Find where the given text appears and provide that cell's center as (x, y) coordinate. 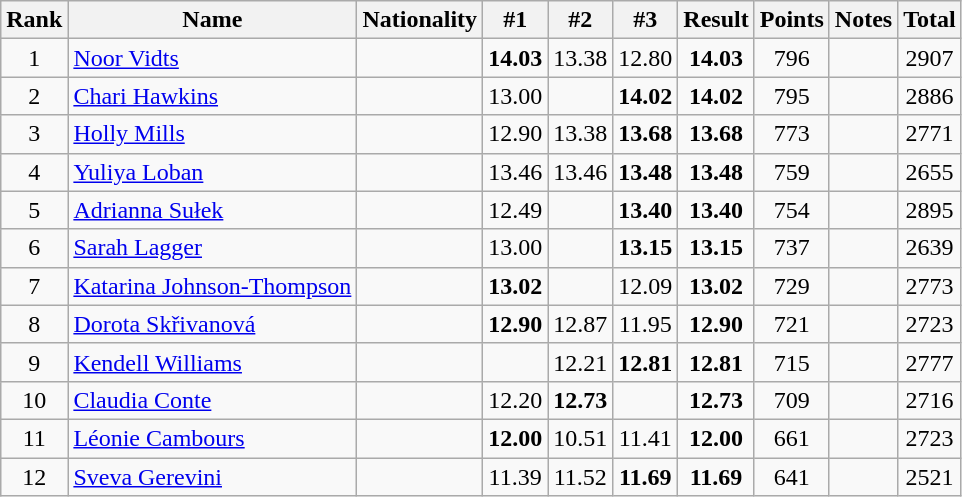
759 (792, 172)
Claudia Conte (212, 400)
3 (34, 134)
Notes (863, 20)
11.52 (580, 477)
12.80 (646, 58)
661 (792, 438)
641 (792, 477)
2655 (930, 172)
6 (34, 248)
2886 (930, 96)
9 (34, 362)
Yuliya Loban (212, 172)
#1 (516, 20)
2716 (930, 400)
11.41 (646, 438)
Kendell Williams (212, 362)
2521 (930, 477)
1 (34, 58)
2 (34, 96)
Adrianna Sułek (212, 210)
2773 (930, 286)
11.95 (646, 324)
Sarah Lagger (212, 248)
729 (792, 286)
Points (792, 20)
Holly Mills (212, 134)
2907 (930, 58)
Rank (34, 20)
5 (34, 210)
12.09 (646, 286)
#3 (646, 20)
721 (792, 324)
Chari Hawkins (212, 96)
Sveva Gerevini (212, 477)
10 (34, 400)
Léonie Cambours (212, 438)
12.20 (516, 400)
2771 (930, 134)
Noor Vidts (212, 58)
737 (792, 248)
709 (792, 400)
Total (930, 20)
2639 (930, 248)
12.49 (516, 210)
2777 (930, 362)
11 (34, 438)
4 (34, 172)
2895 (930, 210)
12 (34, 477)
7 (34, 286)
12.21 (580, 362)
Dorota Skřivanová (212, 324)
796 (792, 58)
#2 (580, 20)
8 (34, 324)
Result (716, 20)
11.39 (516, 477)
715 (792, 362)
12.87 (580, 324)
795 (792, 96)
754 (792, 210)
Name (212, 20)
Katarina Johnson-Thompson (212, 286)
10.51 (580, 438)
773 (792, 134)
Nationality (420, 20)
